Provide the (x, y) coordinate of the cell's center where the given text is located.  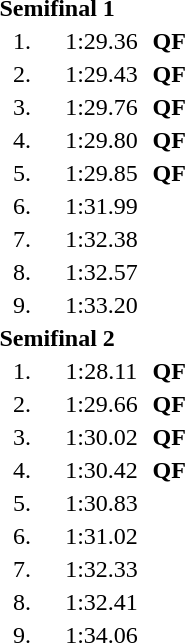
1:29.85 (102, 173)
1:32.41 (102, 602)
1:28.11 (102, 371)
1:33.20 (102, 305)
1:32.57 (102, 272)
1:29.76 (102, 107)
1:30.83 (102, 503)
1:31.99 (102, 206)
1:32.38 (102, 239)
1:30.02 (102, 437)
1:29.66 (102, 404)
1:29.36 (102, 41)
1:32.33 (102, 569)
1:30.42 (102, 470)
1:31.02 (102, 536)
1:29.80 (102, 140)
1:29.43 (102, 74)
